Search for the cell housing the specified text and yield its (X, Y) center coordinate. 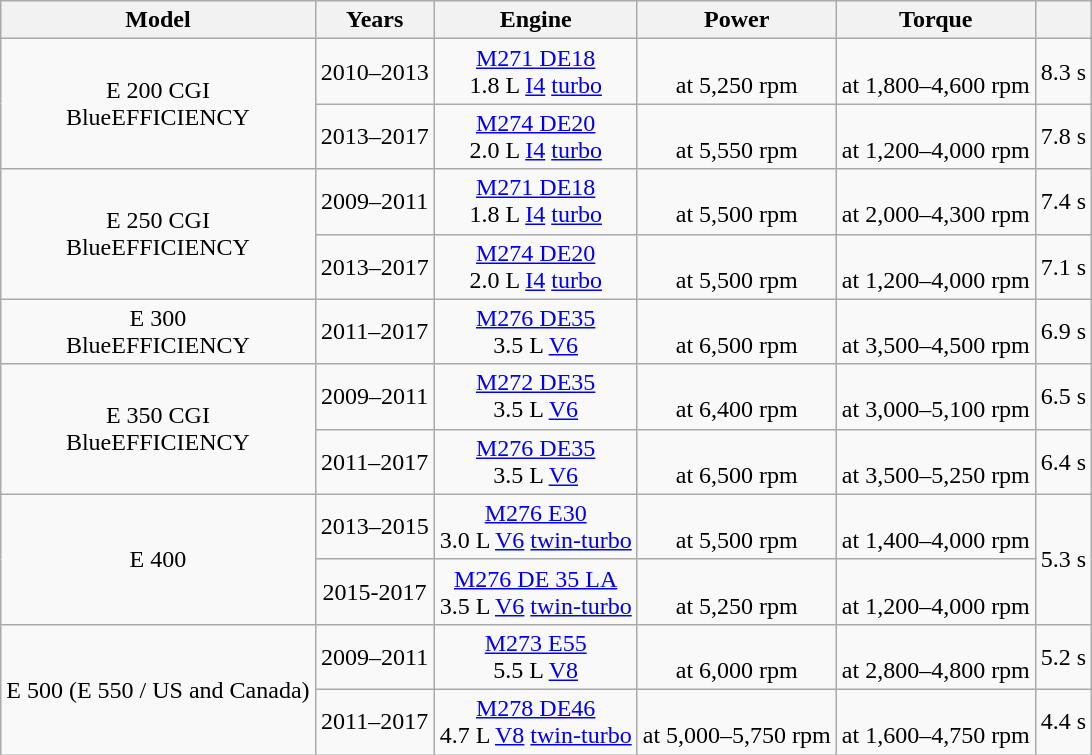
7.1 s (1063, 266)
E 300BlueEFFICIENCY (158, 332)
M278 DE464.7 L V8 twin-turbo (536, 722)
2010–2013 (374, 72)
2015-2017 (374, 592)
at 6,400 rpm (736, 396)
at 5,000–5,750 rpm (736, 722)
E 250 CGIBlueEFFICIENCY (158, 234)
Engine (536, 20)
at 6,000 rpm (736, 656)
at 1,600–4,750 rpm (936, 722)
at 2,000–4,300 rpm (936, 202)
7.4 s (1063, 202)
at 1,800–4,600 rpm (936, 72)
6.5 s (1063, 396)
at 5,550 rpm (736, 136)
5.3 s (1063, 559)
5.2 s (1063, 656)
at 3,000–5,100 rpm (936, 396)
M276 E303.0 L V6 twin-turbo (536, 526)
6.9 s (1063, 332)
E 350 CGIBlueEFFICIENCY (158, 429)
6.4 s (1063, 462)
Torque (936, 20)
8.3 s (1063, 72)
Model (158, 20)
at 1,400–4,000 rpm (936, 526)
E 500 (E 550 / US and Canada) (158, 689)
7.8 s (1063, 136)
2013–2015 (374, 526)
Power (736, 20)
M276 DE 35 LA3.5 L V6 twin-turbo (536, 592)
M273 E555.5 L V8 (536, 656)
at 2,800–4,800 rpm (936, 656)
at 3,500–4,500 rpm (936, 332)
E 200 CGIBlueEFFICIENCY (158, 104)
4.4 s (1063, 722)
Years (374, 20)
M272 DE353.5 L V6 (536, 396)
E 400 (158, 559)
at 3,500–5,250 rpm (936, 462)
